Find where the given text appears and provide that cell's center as [x, y] coordinate. 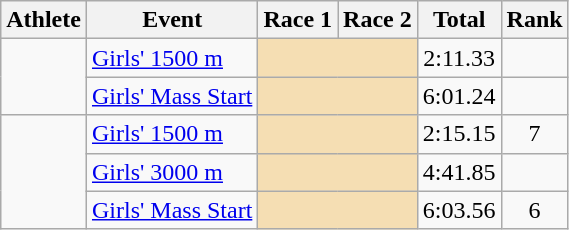
Rank [534, 20]
7 [534, 134]
Total [459, 20]
6:03.56 [459, 210]
Event [172, 20]
6 [534, 210]
2:15.15 [459, 134]
4:41.85 [459, 172]
6:01.24 [459, 96]
Girls' 3000 m [172, 172]
Race 2 [378, 20]
Athlete [44, 20]
Race 1 [298, 20]
2:11.33 [459, 58]
